Provide the [X, Y] coordinate of the cell's center where the given text is located.  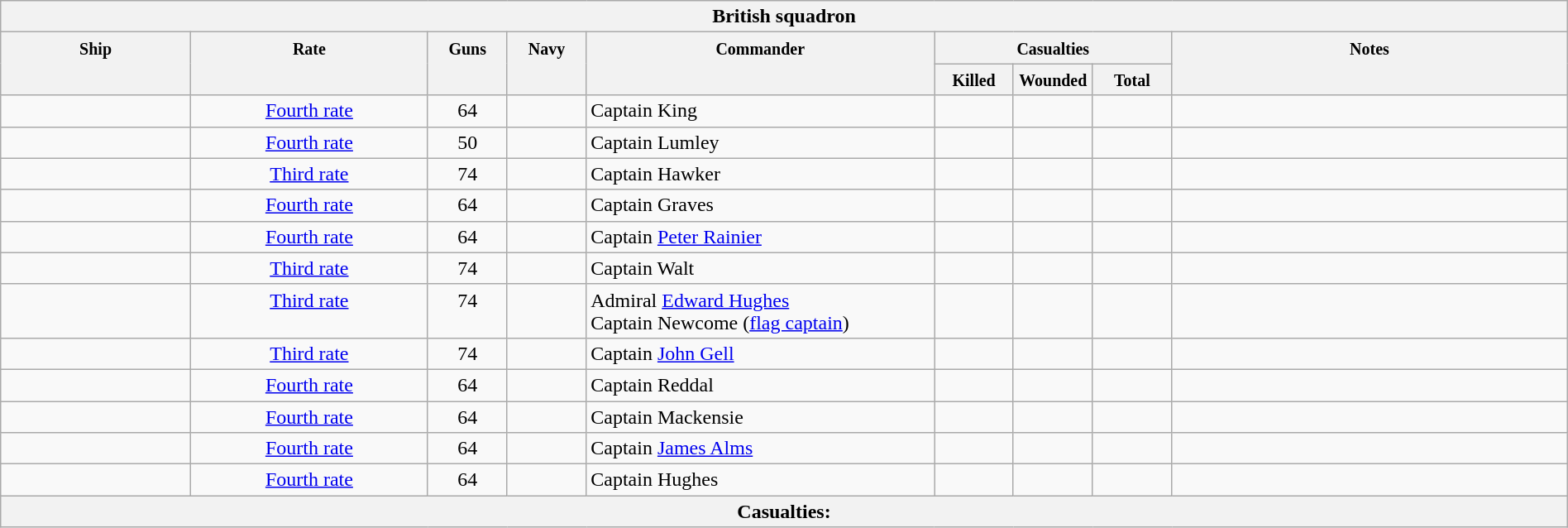
Captain Graves [761, 205]
Captain Hawker [761, 174]
Captain Hughes [761, 480]
British squadron [784, 17]
Ship [96, 64]
Captain John Gell [761, 353]
Wounded [1053, 79]
Captain Reddal [761, 385]
Navy [547, 64]
Total [1132, 79]
Captain Lumley [761, 142]
Notes [1370, 64]
50 [467, 142]
Guns [467, 64]
Captain Peter Rainier [761, 237]
Rate [309, 64]
Captain King [761, 111]
Admiral Edward Hughes Captain Newcome (flag captain) [761, 311]
Casualties [1054, 48]
Commander [761, 64]
Captain Mackensie [761, 416]
Casualties: [784, 511]
Killed [974, 79]
Captain James Alms [761, 449]
Captain Walt [761, 268]
